For the text-containing cell, return its midpoint in (X, Y) coordinate format. 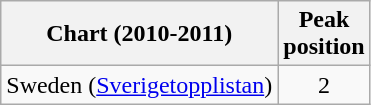
Sweden (Sverigetopplistan) (140, 85)
2 (324, 85)
Chart (2010-2011) (140, 34)
Peakposition (324, 34)
